From the cell containing the given text, extract its center point as [X, Y] coordinate. 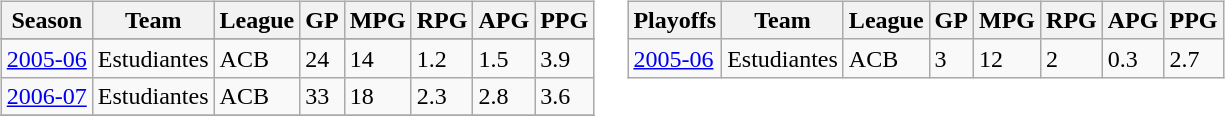
2.3 [442, 96]
3.6 [564, 96]
12 [1006, 58]
1.2 [442, 58]
18 [378, 96]
24 [322, 58]
2006-07 [46, 96]
3 [951, 58]
Playoffs [675, 20]
Season [46, 20]
2.8 [504, 96]
0.3 [1133, 58]
14 [378, 58]
33 [322, 96]
2 [1072, 58]
1.5 [504, 58]
2.7 [1194, 58]
3.9 [564, 58]
